Detect which cell encompasses the target text, then output its (x, y) center coordinate. 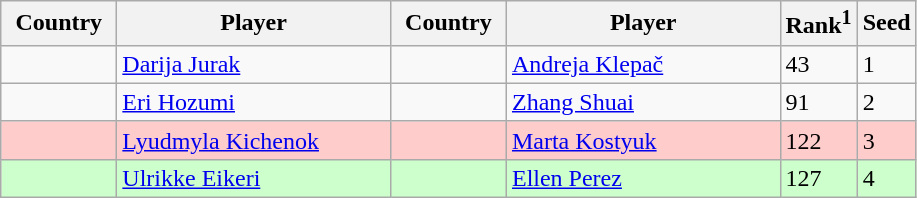
3 (886, 140)
Rank1 (818, 24)
Lyudmyla Kichenok (254, 140)
Andreja Klepač (643, 64)
91 (818, 102)
Zhang Shuai (643, 102)
2 (886, 102)
Ellen Perez (643, 178)
127 (818, 178)
Eri Hozumi (254, 102)
Ulrikke Eikeri (254, 178)
1 (886, 64)
122 (818, 140)
Seed (886, 24)
43 (818, 64)
Marta Kostyuk (643, 140)
4 (886, 178)
Darija Jurak (254, 64)
